Capture the cell that displays the provided text and extract its (X, Y) central coordinate. 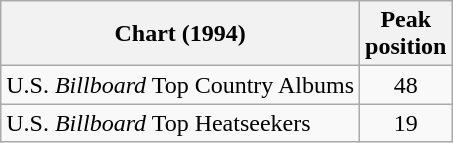
U.S. Billboard Top Heatseekers (180, 123)
48 (406, 85)
Chart (1994) (180, 34)
Peakposition (406, 34)
19 (406, 123)
U.S. Billboard Top Country Albums (180, 85)
